Scan for the cell matching the given text and deliver its (X, Y) coordinate at center. 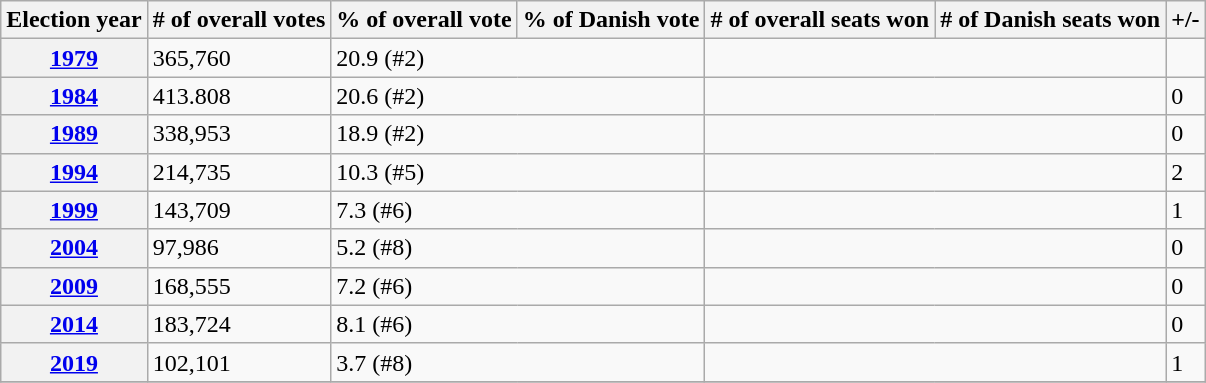
# of overall seats won (820, 20)
% of Danish vote (611, 20)
20.9 (#2) (518, 58)
1989 (74, 134)
# of overall votes (239, 20)
183,724 (239, 324)
# of Danish seats won (1050, 20)
1984 (74, 96)
1979 (74, 58)
10.3 (#5) (518, 172)
2019 (74, 362)
3.7 (#8) (518, 362)
413.808 (239, 96)
% of overall vote (424, 20)
1999 (74, 210)
143,709 (239, 210)
365,760 (239, 58)
8.1 (#6) (518, 324)
5.2 (#8) (518, 248)
102,101 (239, 362)
7.3 (#6) (518, 210)
2 (1186, 172)
97,986 (239, 248)
168,555 (239, 286)
214,735 (239, 172)
20.6 (#2) (518, 96)
+/- (1186, 20)
7.2 (#6) (518, 286)
18.9 (#2) (518, 134)
2014 (74, 324)
Election year (74, 20)
338,953 (239, 134)
2009 (74, 286)
2004 (74, 248)
1994 (74, 172)
